Extract the [X, Y] coordinate from the center of the cell holding the provided text.  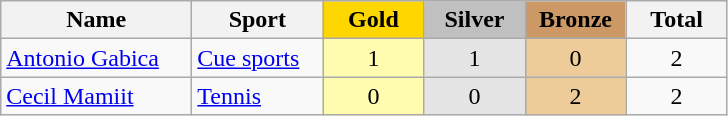
Cue sports [258, 58]
Total [676, 20]
Silver [474, 20]
Cecil Mamiit [96, 96]
Bronze [576, 20]
Sport [258, 20]
Antonio Gabica [96, 58]
Name [96, 20]
Tennis [258, 96]
Gold [374, 20]
